From the cell containing the given text, extract its center point as (x, y) coordinate. 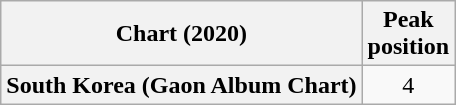
South Korea (Gaon Album Chart) (182, 85)
Chart (2020) (182, 34)
Peakposition (408, 34)
4 (408, 85)
